For the text-containing cell, return its midpoint in [X, Y] coordinate format. 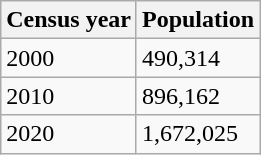
Census year [69, 20]
Population [198, 20]
490,314 [198, 58]
1,672,025 [198, 134]
2020 [69, 134]
896,162 [198, 96]
2010 [69, 96]
2000 [69, 58]
